From the cell containing the given text, extract its center point as (x, y) coordinate. 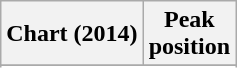
Peakposition (189, 34)
Chart (2014) (72, 34)
